Return [X, Y] of the center of cell containing provided text 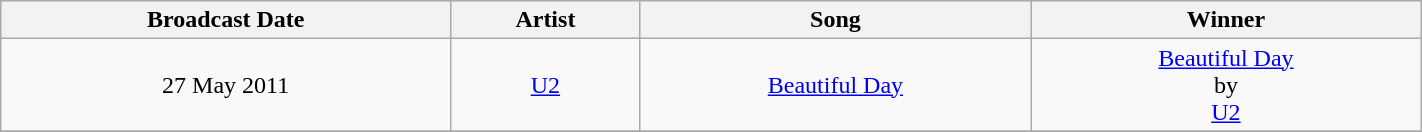
Beautiful DaybyU2 [1226, 85]
27 May 2011 [226, 85]
U2 [546, 85]
Beautiful Day [836, 85]
Broadcast Date [226, 20]
Winner [1226, 20]
Song [836, 20]
Artist [546, 20]
